Find where the given text appears and provide that cell's center as [x, y] coordinate. 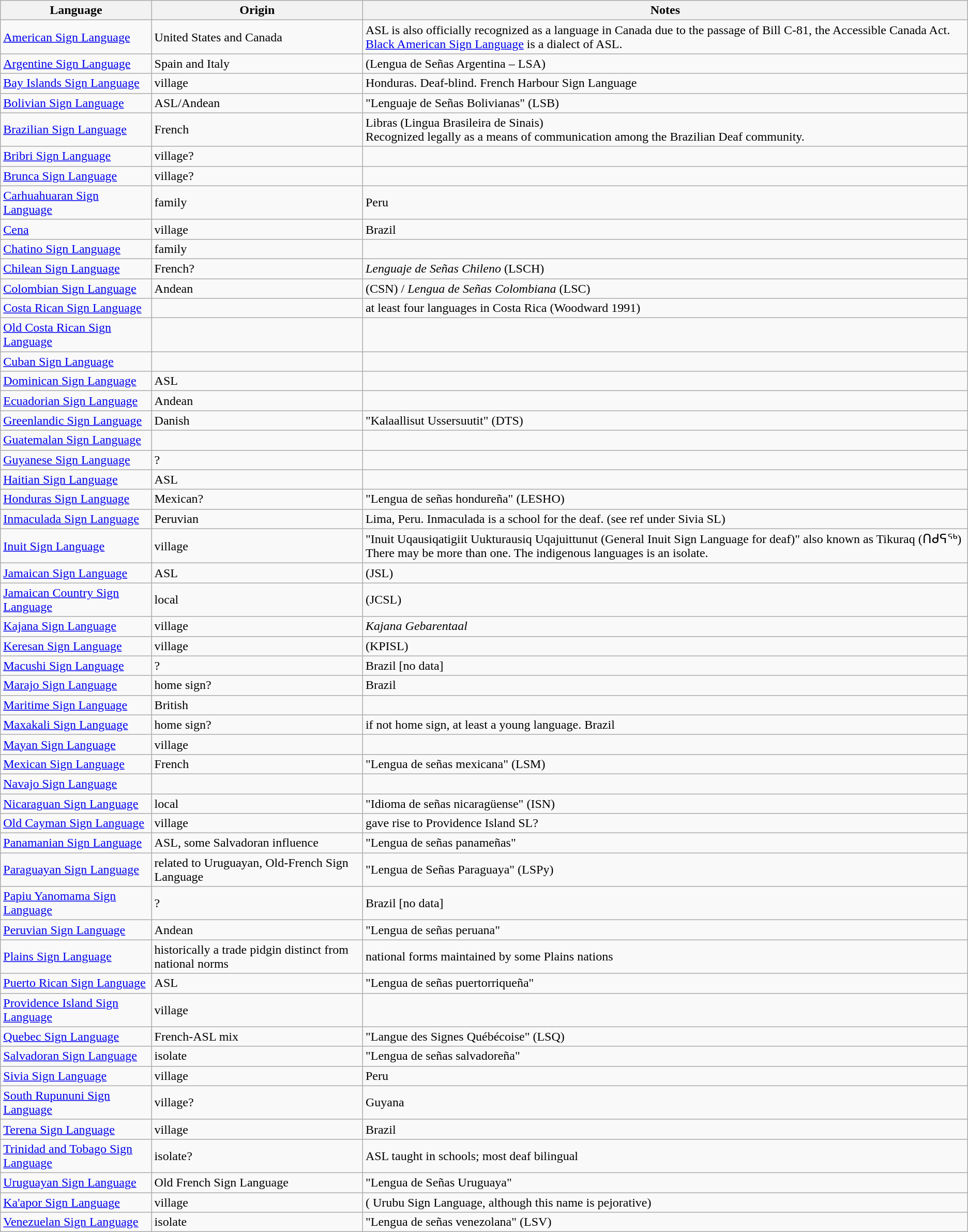
Marajo Sign Language [76, 685]
Cuban Sign Language [76, 362]
Guyanese Sign Language [76, 460]
isolate? [257, 1155]
Chatino Sign Language [76, 249]
Greenlandic Sign Language [76, 420]
( Urubu Sign Language, although this name is pejorative) [665, 1203]
Maxakali Sign Language [76, 725]
Bribri Sign Language [76, 156]
Dominican Sign Language [76, 381]
"Idioma de señas nicaragüense" (ISN) [665, 803]
if not home sign, at least a young language. Brazil [665, 725]
Mexican Sign Language [76, 764]
"Lengua de Señas Uruguaya" [665, 1182]
"Langue des Signes Québécoise" (LSQ) [665, 1036]
(JCSL) [665, 600]
Honduras. Deaf-blind. French Harbour Sign Language [665, 83]
Argentine Sign Language [76, 64]
Old French Sign Language [257, 1182]
(CSN) / Lengua de Señas Colombiana (LSC) [665, 288]
Old Cayman Sign Language [76, 823]
Bay Islands Sign Language [76, 83]
Danish [257, 420]
Notes [665, 10]
Sivia Sign Language [76, 1076]
(KPISL) [665, 646]
Inuit Sign Language [76, 546]
Navajo Sign Language [76, 784]
Lenguaje de Señas Chileno (LSCH) [665, 268]
Cena [76, 229]
Keresan Sign Language [76, 646]
British [257, 705]
"Lenguaje de Señas Bolivianas" (LSB) [665, 103]
Ka'apor Sign Language [76, 1203]
Costa Rican Sign Language [76, 308]
Nicaraguan Sign Language [76, 803]
Libras (Lingua Brasileira de Sinais) Recognized legally as a means of communication among the Brazilian Deaf community. [665, 129]
Peruvian [257, 519]
related to Uruguayan, Old-French Sign Language [257, 870]
Uruguayan Sign Language [76, 1182]
Kajana Sign Language [76, 626]
at least four languages in Costa Rica (Woodward 1991) [665, 308]
South Rupununi Sign Language [76, 1103]
Bolivian Sign Language [76, 103]
Spain and Italy [257, 64]
Mexican? [257, 499]
Origin [257, 10]
Terena Sign Language [76, 1129]
Puerto Rican Sign Language [76, 983]
Honduras Sign Language [76, 499]
Plains Sign Language [76, 957]
"Lengua de señas panameñas" [665, 843]
"Lengua de Señas Paraguaya" (LSPy) [665, 870]
American Sign Language [76, 37]
ASL/Andean [257, 103]
United States and Canada [257, 37]
Panamanian Sign Language [76, 843]
historically a trade pidgin distinct from national norms [257, 957]
Inmaculada Sign Language [76, 519]
Chilean Sign Language [76, 268]
"Kalaallisut Ussersuutit" (DTS) [665, 420]
Mayan Sign Language [76, 744]
Quebec Sign Language [76, 1036]
Maritime Sign Language [76, 705]
Language [76, 10]
Kajana Gebarentaal [665, 626]
Carhuahuaran Sign Language [76, 203]
"Lengua de señas puertorriqueña" [665, 983]
Old Costa Rican Sign Language [76, 335]
Providence Island Sign Language [76, 1010]
Paraguayan Sign Language [76, 870]
(Lengua de Señas Argentina – LSA) [665, 64]
ASL taught in schools; most deaf bilingual [665, 1155]
Macushi Sign Language [76, 666]
(JSL) [665, 573]
Brazilian Sign Language [76, 129]
"Lengua de señas mexicana" (LSM) [665, 764]
Trinidad and Tobago Sign Language [76, 1155]
Salvadoran Sign Language [76, 1056]
Haitian Sign Language [76, 479]
Guyana [665, 1103]
gave rise to Providence Island SL? [665, 823]
ASL, some Salvadoran influence [257, 843]
"Lengua de señas venezolana" (LSV) [665, 1222]
Peruvian Sign Language [76, 930]
Ecuadorian Sign Language [76, 401]
"Lengua de señas hondureña" (LESHO) [665, 499]
Jamaican Sign Language [76, 573]
"Lengua de señas peruana" [665, 930]
Jamaican Country Sign Language [76, 600]
Guatemalan Sign Language [76, 440]
Colombian Sign Language [76, 288]
"Lengua de señas salvadoreña" [665, 1056]
Papiu Yanomama Sign Language [76, 903]
French-ASL mix [257, 1036]
national forms maintained by some Plains nations [665, 957]
Venezuelan Sign Language [76, 1222]
French? [257, 268]
Lima, Peru. Inmaculada is a school for the deaf. (see ref under Sivia SL) [665, 519]
Brunca Sign Language [76, 176]
